Search for the cell housing the specified text and yield its (X, Y) center coordinate. 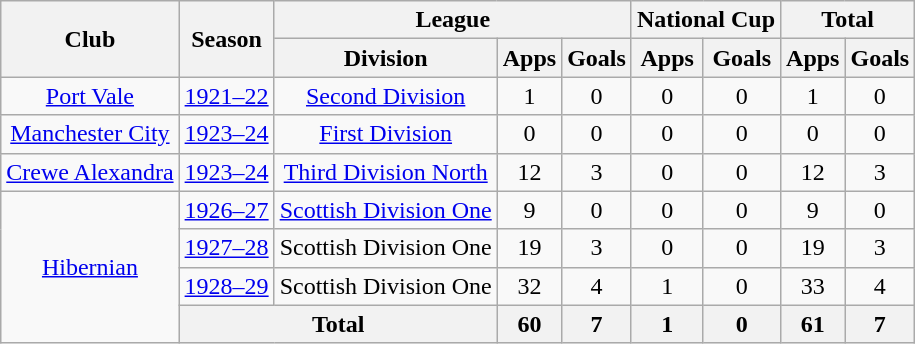
Division (386, 58)
Second Division (386, 96)
Crewe Alexandra (90, 172)
First Division (386, 134)
1928–29 (226, 286)
Third Division North (386, 172)
Club (90, 39)
1921–22 (226, 96)
Hibernian (90, 267)
61 (813, 324)
League (452, 20)
1926–27 (226, 210)
1927–28 (226, 248)
Port Vale (90, 96)
33 (813, 286)
32 (529, 286)
Manchester City (90, 134)
60 (529, 324)
Season (226, 39)
National Cup (706, 20)
